Return the (x, y) coordinate for the center point of the cell that contains the specified text.  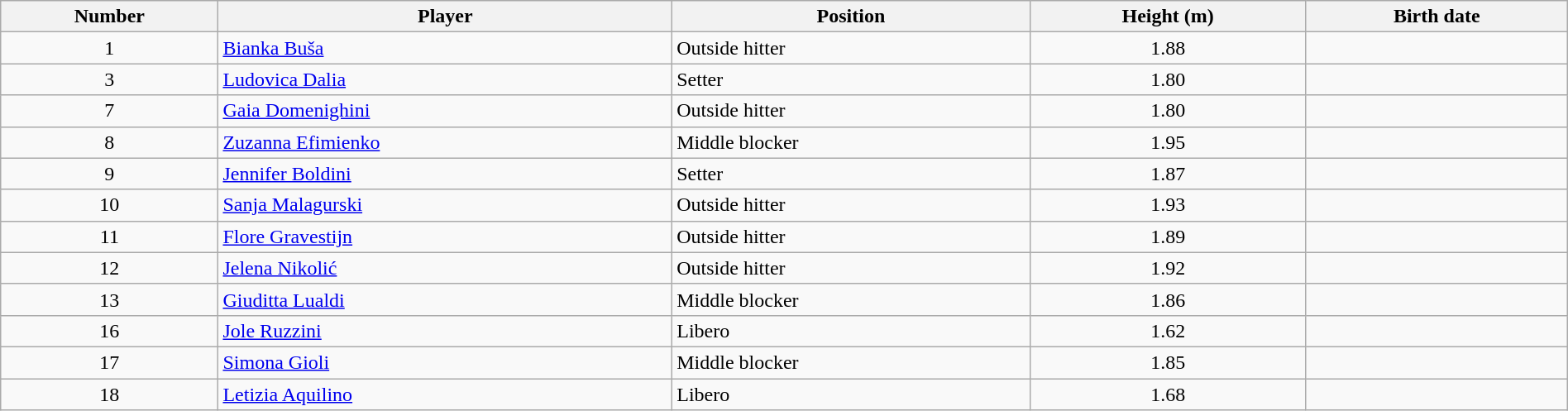
1.68 (1168, 394)
1 (109, 48)
Giuditta Lualdi (445, 299)
1.62 (1168, 331)
1.93 (1168, 205)
10 (109, 205)
1.88 (1168, 48)
Flore Gravestijn (445, 237)
16 (109, 331)
1.85 (1168, 362)
7 (109, 111)
18 (109, 394)
1.95 (1168, 142)
Zuzanna Efimienko (445, 142)
1.86 (1168, 299)
Jelena Nikolić (445, 268)
Ludovica Dalia (445, 79)
Jennifer Boldini (445, 174)
13 (109, 299)
1.92 (1168, 268)
Jole Ruzzini (445, 331)
9 (109, 174)
1.87 (1168, 174)
8 (109, 142)
17 (109, 362)
Sanja Malagurski (445, 205)
Bianka Buša (445, 48)
Simona Gioli (445, 362)
3 (109, 79)
Letizia Aquilino (445, 394)
12 (109, 268)
Birth date (1437, 17)
Gaia Domenighini (445, 111)
Height (m) (1168, 17)
Position (851, 17)
Number (109, 17)
1.89 (1168, 237)
Player (445, 17)
11 (109, 237)
